For the text-containing cell, return its midpoint in (x, y) coordinate format. 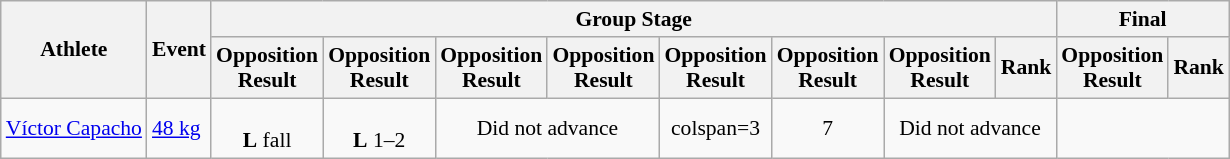
Event (179, 50)
Athlete (74, 50)
L 1–2 (379, 128)
Group Stage (634, 19)
48 kg (179, 128)
Víctor Capacho (74, 128)
Final (1142, 19)
L fall (267, 128)
colspan=3 (715, 128)
7 (828, 128)
